Extract the [x, y] coordinate from the center of the cell holding the provided text.  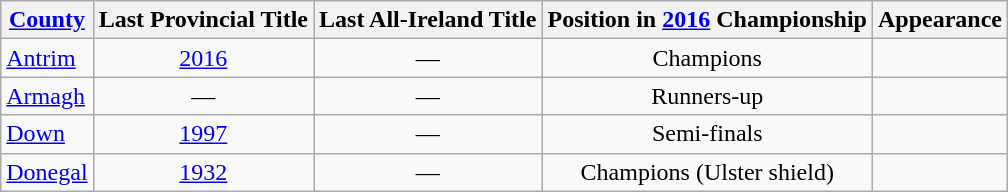
Donegal [47, 172]
Champions (Ulster shield) [708, 172]
Position in 2016 Championship [708, 20]
Runners-up [708, 96]
Armagh [47, 96]
1932 [203, 172]
Champions [708, 58]
2016 [203, 58]
Antrim [47, 58]
Down [47, 134]
1997 [203, 134]
County [47, 20]
Semi-finals [708, 134]
Last All-Ireland Title [428, 20]
Appearance [940, 20]
Last Provincial Title [203, 20]
